Extract the (X, Y) coordinate from the center of the cell holding the provided text.  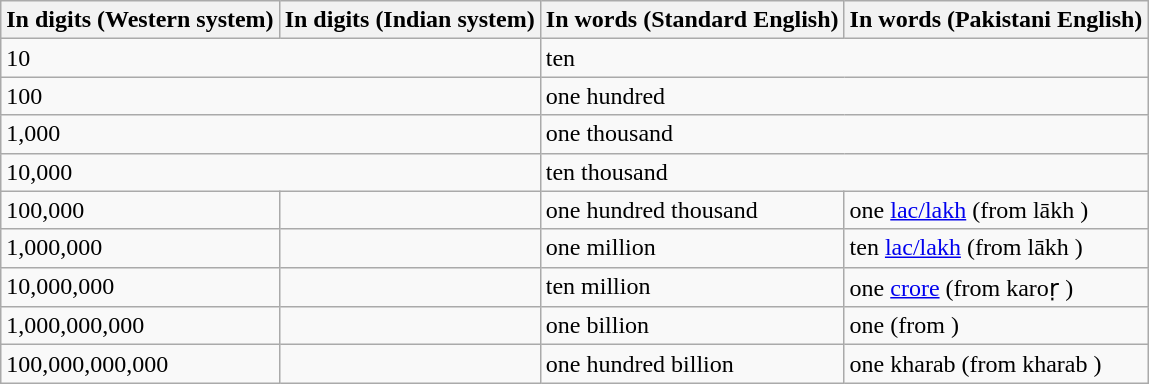
10,000,000 (140, 287)
ten million (692, 287)
100 (271, 96)
10,000 (271, 172)
In digits (Indian system) (410, 20)
In digits (Western system) (140, 20)
one (from ) (996, 326)
one hundred billion (692, 364)
ten thousand (844, 172)
100,000,000,000 (140, 364)
ten lac/lakh (from lākh ) (996, 248)
one hundred (844, 96)
ten (844, 58)
1,000 (271, 134)
10 (271, 58)
1,000,000,000 (140, 326)
one crore (from karoṛ ) (996, 287)
In words (Pakistani English) (996, 20)
one hundred thousand (692, 210)
one kharab (from kharab ) (996, 364)
one lac/lakh (from lākh ) (996, 210)
one thousand (844, 134)
one billion (692, 326)
100,000 (140, 210)
1,000,000 (140, 248)
one million (692, 248)
In words (Standard English) (692, 20)
